Extract the [X, Y] coordinate from the center of the cell holding the provided text.  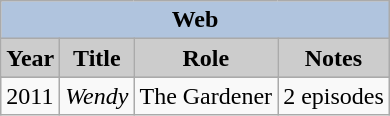
Wendy [97, 96]
Year [30, 58]
2 episodes [334, 96]
The Gardener [206, 96]
Title [97, 58]
Role [206, 58]
Notes [334, 58]
Web [196, 20]
2011 [30, 96]
